Extract the (x, y) coordinate from the center of the cell holding the provided text.  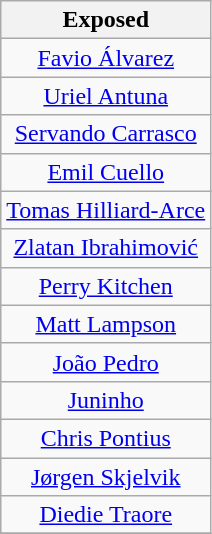
Zlatan Ibrahimović (106, 248)
Exposed (106, 20)
Servando Carrasco (106, 134)
Juninho (106, 400)
Favio Álvarez (106, 58)
Matt Lampson (106, 324)
João Pedro (106, 362)
Tomas Hilliard-Arce (106, 210)
Perry Kitchen (106, 286)
Emil Cuello (106, 172)
Uriel Antuna (106, 96)
Chris Pontius (106, 438)
Diedie Traore (106, 515)
Jørgen Skjelvik (106, 477)
